Find where the given text appears and provide that cell's center as (x, y) coordinate. 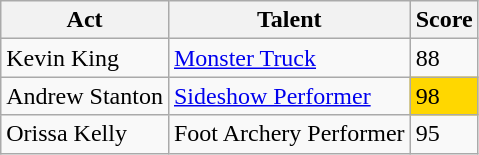
95 (444, 134)
88 (444, 58)
Orissa Kelly (85, 134)
Kevin King (85, 58)
Score (444, 20)
Act (85, 20)
Andrew Stanton (85, 96)
98 (444, 96)
Monster Truck (289, 58)
Talent (289, 20)
Foot Archery Performer (289, 134)
Sideshow Performer (289, 96)
